Capture the cell that displays the provided text and extract its (X, Y) central coordinate. 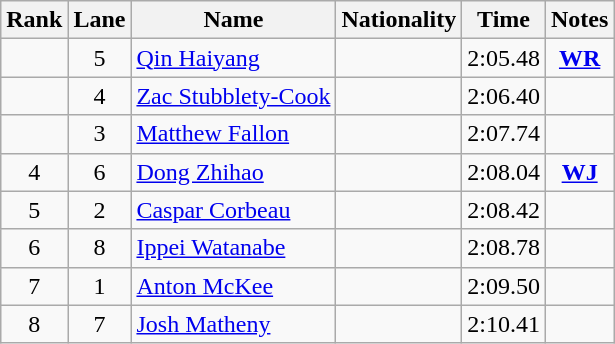
Lane (100, 20)
2:08.42 (504, 210)
Name (234, 20)
2:10.41 (504, 324)
WR (579, 58)
3 (100, 134)
Time (504, 20)
2:05.48 (504, 58)
Rank (34, 20)
WJ (579, 172)
Nationality (399, 20)
Matthew Fallon (234, 134)
Josh Matheny (234, 324)
2:07.74 (504, 134)
2:06.40 (504, 96)
1 (100, 286)
2:08.04 (504, 172)
Caspar Corbeau (234, 210)
2 (100, 210)
Zac Stubblety-Cook (234, 96)
Qin Haiyang (234, 58)
Dong Zhihao (234, 172)
Ippei Watanabe (234, 248)
Anton McKee (234, 286)
2:08.78 (504, 248)
Notes (579, 20)
2:09.50 (504, 286)
